Determine the (X, Y) coordinate at the center of the cell enclosing the given text.  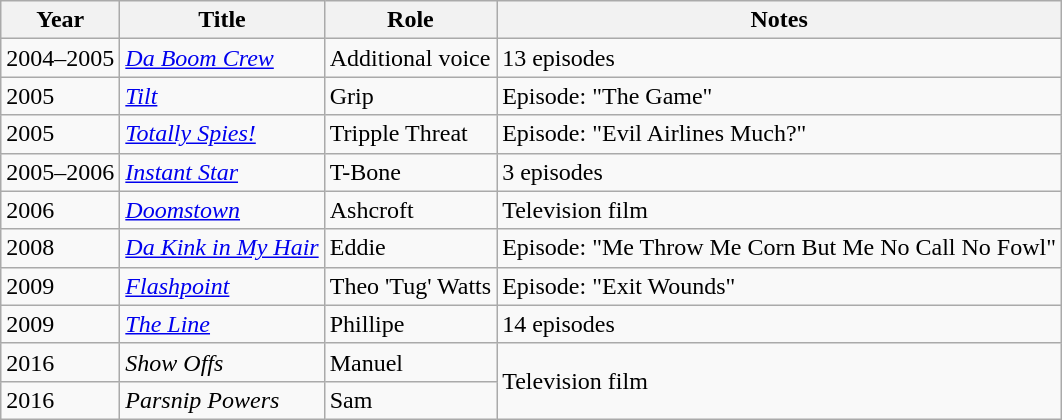
Show Offs (222, 362)
Totally Spies! (222, 134)
14 episodes (780, 324)
2004–2005 (60, 58)
Ashcroft (410, 210)
13 episodes (780, 58)
Tripple Threat (410, 134)
Eddie (410, 248)
Year (60, 20)
2006 (60, 210)
Manuel (410, 362)
Role (410, 20)
Episode: "Exit Wounds" (780, 286)
Parsnip Powers (222, 400)
Additional voice (410, 58)
Da Kink in My Hair (222, 248)
Episode: "Me Throw Me Corn But Me No Call No Fowl" (780, 248)
Sam (410, 400)
Instant Star (222, 172)
Notes (780, 20)
Episode: "Evil Airlines Much?" (780, 134)
3 episodes (780, 172)
The Line (222, 324)
Phillipe (410, 324)
Title (222, 20)
2008 (60, 248)
Da Boom Crew (222, 58)
Theo 'Tug' Watts (410, 286)
Episode: "The Game" (780, 96)
Tilt (222, 96)
Flashpoint (222, 286)
Doomstown (222, 210)
Grip (410, 96)
2005–2006 (60, 172)
T-Bone (410, 172)
